Find where the given text appears and provide that cell's center as (X, Y) coordinate. 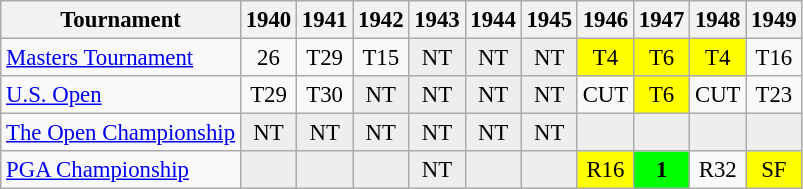
1946 (605, 20)
26 (268, 58)
T15 (381, 58)
U.S. Open (121, 95)
1943 (437, 20)
1947 (661, 20)
1940 (268, 20)
SF (774, 170)
Masters Tournament (121, 58)
1948 (718, 20)
R32 (718, 170)
1942 (381, 20)
The Open Championship (121, 133)
1941 (325, 20)
1949 (774, 20)
PGA Championship (121, 170)
T30 (325, 95)
T16 (774, 58)
1945 (549, 20)
1 (661, 170)
Tournament (121, 20)
T23 (774, 95)
1944 (493, 20)
R16 (605, 170)
